Capture the cell that displays the provided text and extract its (x, y) central coordinate. 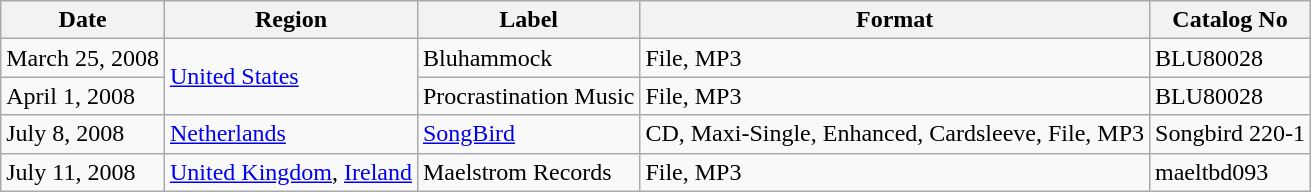
Region (290, 20)
Label (528, 20)
Songbird 220-1 (1230, 134)
March 25, 2008 (83, 58)
maeltbd093 (1230, 172)
SongBird (528, 134)
United Kingdom, Ireland (290, 172)
Netherlands (290, 134)
Bluhammock (528, 58)
Procrastination Music (528, 96)
Format (895, 20)
April 1, 2008 (83, 96)
Maelstrom Records (528, 172)
July 11, 2008 (83, 172)
Catalog No (1230, 20)
United States (290, 77)
CD, Maxi-Single, Enhanced, Cardsleeve, File, MP3 (895, 134)
July 8, 2008 (83, 134)
Date (83, 20)
